Locate the cell with the specified text and output its [x, y] center coordinate. 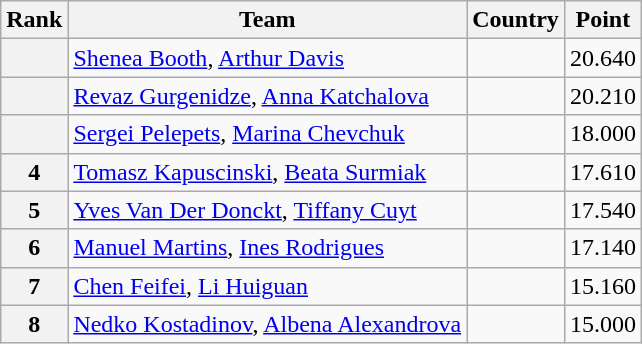
Sergei Pelepets, Marina Chevchuk [268, 134]
20.210 [602, 96]
4 [34, 172]
15.160 [602, 286]
Yves Van Der Donckt, Tiffany Cuyt [268, 210]
Tomasz Kapuscinski, Beata Surmiak [268, 172]
17.540 [602, 210]
17.140 [602, 248]
Revaz Gurgenidze, Anna Katchalova [268, 96]
6 [34, 248]
Nedko Kostadinov, Albena Alexandrova [268, 324]
7 [34, 286]
Manuel Martins, Ines Rodrigues [268, 248]
8 [34, 324]
18.000 [602, 134]
Country [516, 20]
Shenea Booth, Arthur Davis [268, 58]
5 [34, 210]
17.610 [602, 172]
20.640 [602, 58]
Rank [34, 20]
Chen Feifei, Li Huiguan [268, 286]
Team [268, 20]
Point [602, 20]
15.000 [602, 324]
